Find where the given text appears and provide that cell's center as (X, Y) coordinate. 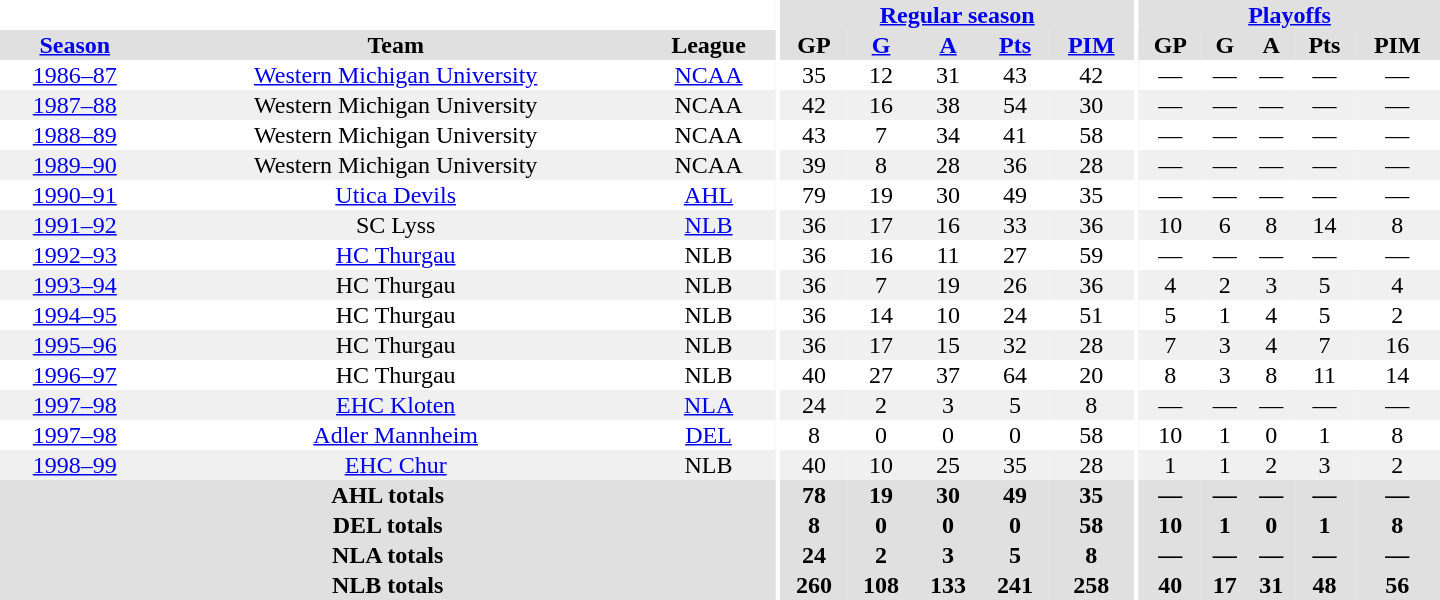
Regular season (956, 15)
34 (948, 135)
Playoffs (1290, 15)
25 (948, 465)
NLA (709, 405)
Team (396, 45)
12 (882, 75)
EHC Kloten (396, 405)
241 (1016, 585)
108 (882, 585)
AHL (709, 195)
51 (1092, 315)
DEL (709, 435)
79 (814, 195)
26 (1016, 285)
1986–87 (75, 75)
39 (814, 165)
1990–91 (75, 195)
78 (814, 495)
56 (1397, 585)
133 (948, 585)
6 (1225, 225)
1994–95 (75, 315)
1991–92 (75, 225)
37 (948, 375)
1992–93 (75, 255)
NLA totals (388, 555)
1996–97 (75, 375)
1995–96 (75, 345)
64 (1016, 375)
54 (1016, 105)
38 (948, 105)
1987–88 (75, 105)
1988–89 (75, 135)
1989–90 (75, 165)
59 (1092, 255)
260 (814, 585)
1993–94 (75, 285)
AHL totals (388, 495)
1998–99 (75, 465)
32 (1016, 345)
258 (1092, 585)
20 (1092, 375)
15 (948, 345)
48 (1324, 585)
NLB totals (388, 585)
Adler Mannheim (396, 435)
Season (75, 45)
EHC Chur (396, 465)
League (709, 45)
33 (1016, 225)
41 (1016, 135)
Utica Devils (396, 195)
DEL totals (388, 525)
SC Lyss (396, 225)
